Return [X, Y] of the center of cell containing provided text 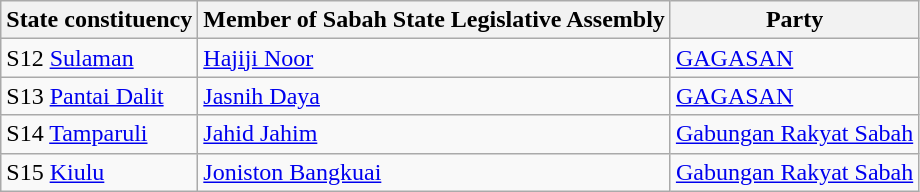
Party [794, 20]
Hajiji Noor [434, 58]
Member of Sabah State Legislative Assembly [434, 20]
S13 Pantai Dalit [100, 96]
S14 Tamparuli [100, 134]
State constituency [100, 20]
S12 Sulaman [100, 58]
Jasnih Daya [434, 96]
Joniston Bangkuai [434, 172]
S15 Kiulu [100, 172]
Jahid Jahim [434, 134]
